For the text-containing cell, return its midpoint in (X, Y) coordinate format. 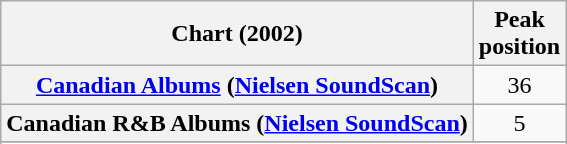
Peakposition (519, 34)
Chart (2002) (238, 34)
5 (519, 123)
Canadian Albums (Nielsen SoundScan) (238, 85)
Canadian R&B Albums (Nielsen SoundScan) (238, 123)
36 (519, 85)
